Capture the cell that displays the provided text and extract its [x, y] central coordinate. 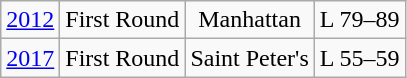
2012 [30, 20]
Manhattan [250, 20]
L 55–59 [360, 58]
2017 [30, 58]
L 79–89 [360, 20]
Saint Peter's [250, 58]
